Capture the cell that displays the provided text and extract its [x, y] central coordinate. 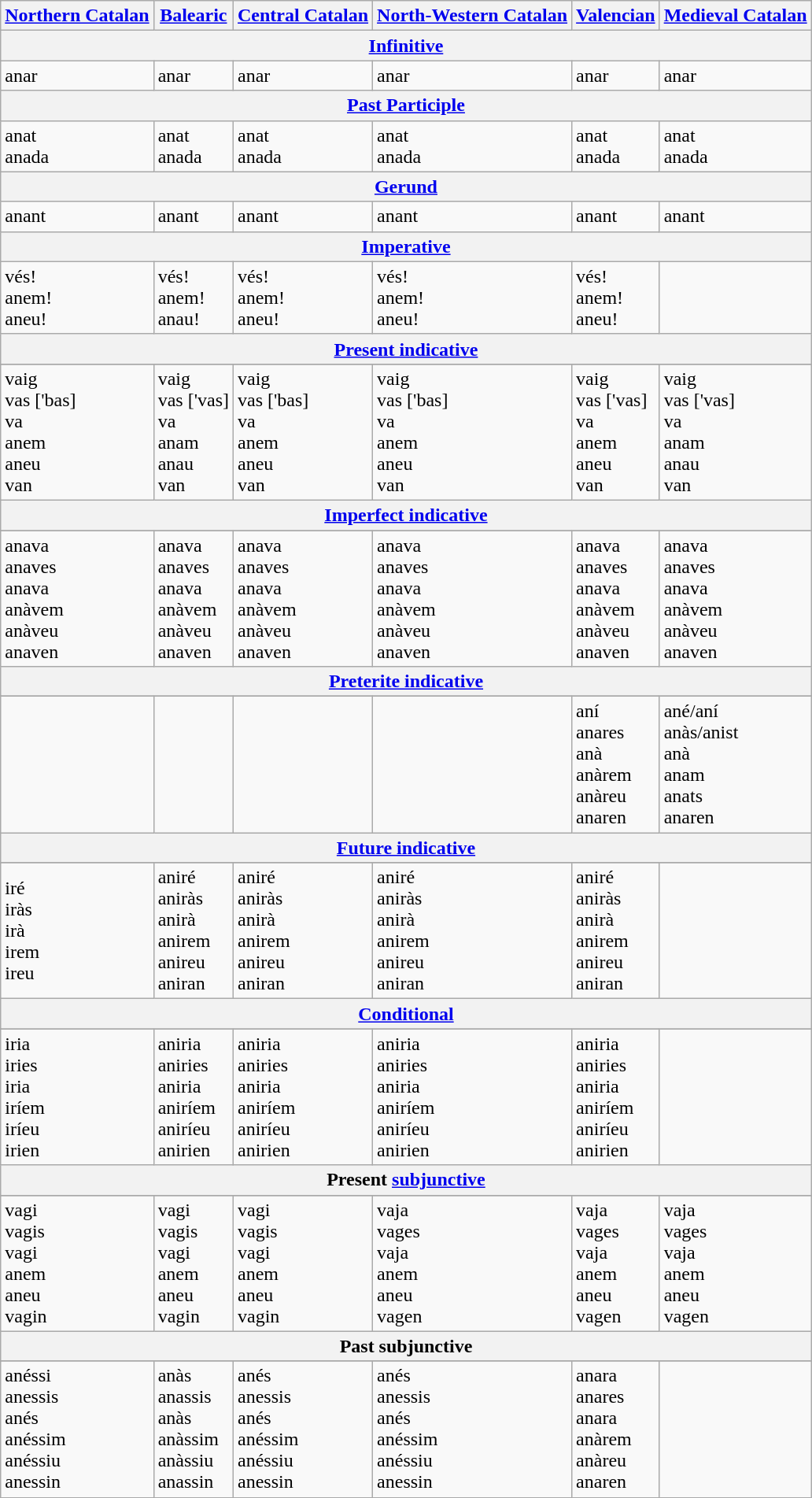
Balearic [194, 16]
Past subjunctive [406, 1346]
Northern Catalan [77, 16]
Present subjunctive [406, 1180]
Imperfect indicative [406, 515]
Gerund [406, 187]
Preterite indicative [406, 682]
North-Western Catalan [472, 16]
Past Participle [406, 105]
Future indicative [406, 848]
vés! anem! anau! [194, 298]
Present indicative [406, 349]
Central Catalan [304, 16]
ané/aníanàs/anistanàanamanatsanaren [735, 765]
anéssianessisanésanéssimanéssiuanessin [77, 1430]
vaig vas ['vas]va anem aneu van [616, 431]
Valencian [616, 16]
Medieval Catalan [735, 16]
anàsanassisanàsanàssimanàssiuanassin [194, 1430]
iriairiesiriairíemiríeuirien [77, 1097]
iréiràsiràiremireu [77, 930]
anaraanaresanaraanàremanàreuanaren [616, 1430]
Infinitive [406, 46]
Imperative [406, 246]
Conditional [406, 1014]
aníanaresanàanàremanàreuanaren [616, 765]
